Return (X, Y) of the center of cell containing provided text 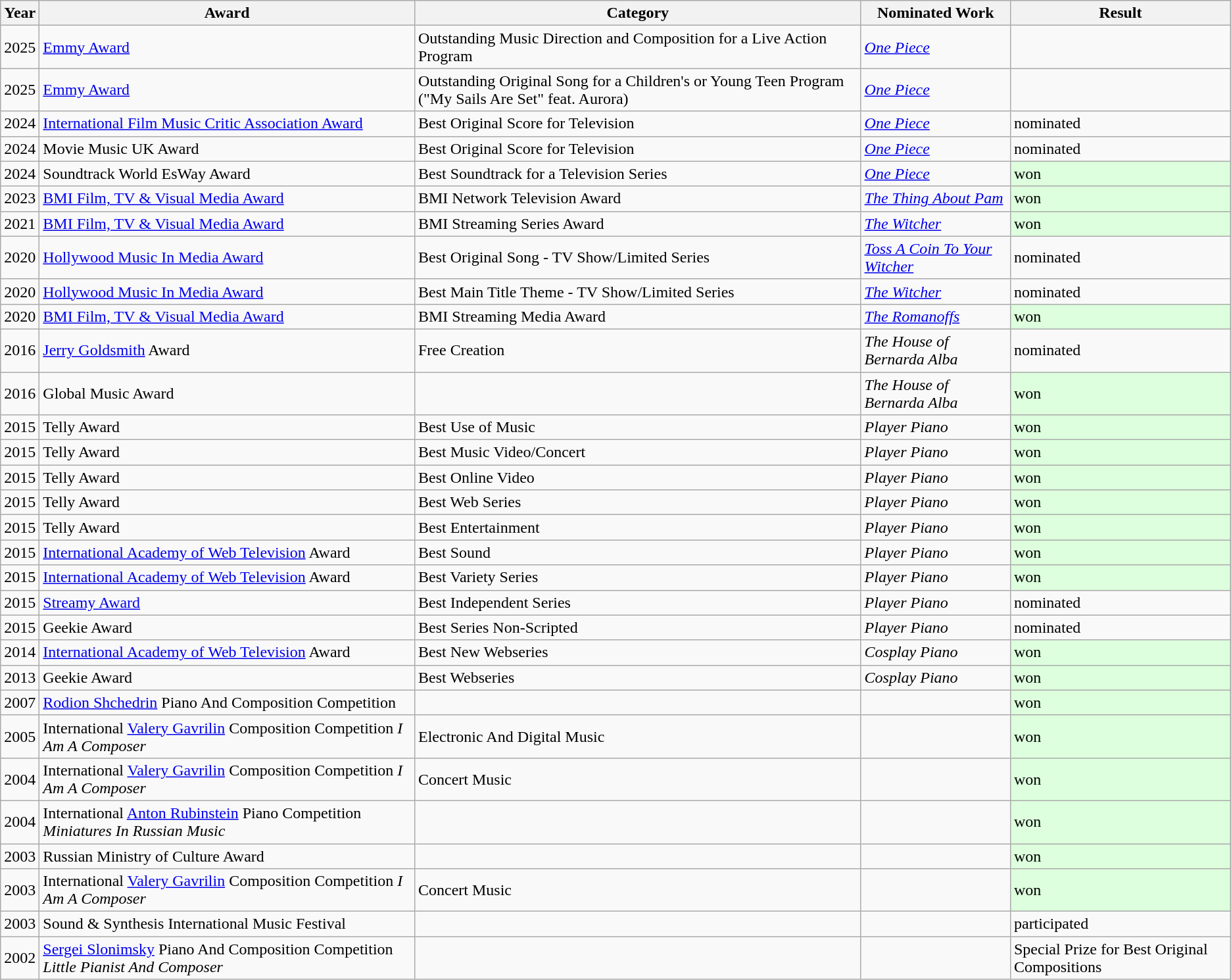
Best Original Song - TV Show/Limited Series (638, 258)
International Anton Rubinstein Piano Competition Miniatures In Russian Music (228, 822)
2005 (20, 737)
Soundtrack World EsWay Award (228, 174)
2023 (20, 199)
Best Sound (638, 552)
Best Variety Series (638, 577)
BMI Network Television Award (638, 199)
Best Entertainment (638, 527)
Outstanding Original Song for a Children's or Young Teen Program ("My Sails Are Set" feat. Aurora) (638, 89)
2002 (20, 958)
Streamy Award (228, 602)
Toss A Coin To Your Witcher (935, 258)
The Thing About Pam (935, 199)
Category (638, 13)
Special Prize for Best Original Compositions (1121, 958)
Best Use of Music (638, 428)
Best Web Series (638, 502)
Best New Webseries (638, 652)
Sound & Synthesis International Music Festival (228, 924)
BMI Streaming Media Award (638, 316)
Jerry Goldsmith Award (228, 350)
2014 (20, 652)
Nominated Work (935, 13)
Year (20, 13)
Result (1121, 13)
The Romanoffs (935, 316)
Free Creation (638, 350)
Sergei Slonimsky Piano And Composition Competition Little Pianist And Composer (228, 958)
Movie Music UK Award (228, 149)
BMI Streaming Series Award (638, 224)
Best Music Video/Concert (638, 453)
Award (228, 13)
2021 (20, 224)
Rodion Shchedrin Piano And Composition Competition (228, 702)
Best Series Non-Scripted (638, 627)
participated (1121, 924)
Best Independent Series (638, 602)
International Film Music Critic Association Award (228, 124)
Best Main Title Theme - TV Show/Limited Series (638, 291)
Best Webseries (638, 677)
2013 (20, 677)
Best Soundtrack for a Television Series (638, 174)
Russian Ministry of Culture Award (228, 856)
Best Online Video (638, 478)
2007 (20, 702)
Outstanding Music Direction and Composition for a Live Action Program (638, 47)
Global Music Award (228, 393)
Electronic And Digital Music (638, 737)
